Scan for the cell matching the given text and deliver its (X, Y) coordinate at center. 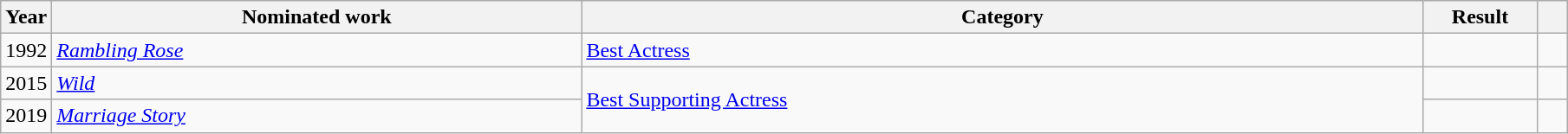
Year (26, 17)
1992 (26, 50)
Nominated work (317, 17)
Wild (317, 83)
2015 (26, 83)
Best Actress (1002, 50)
Rambling Rose (317, 50)
Result (1480, 17)
Marriage Story (317, 116)
Category (1002, 17)
2019 (26, 116)
Best Supporting Actress (1002, 99)
